Find where the given text appears and provide that cell's center as [X, Y] coordinate. 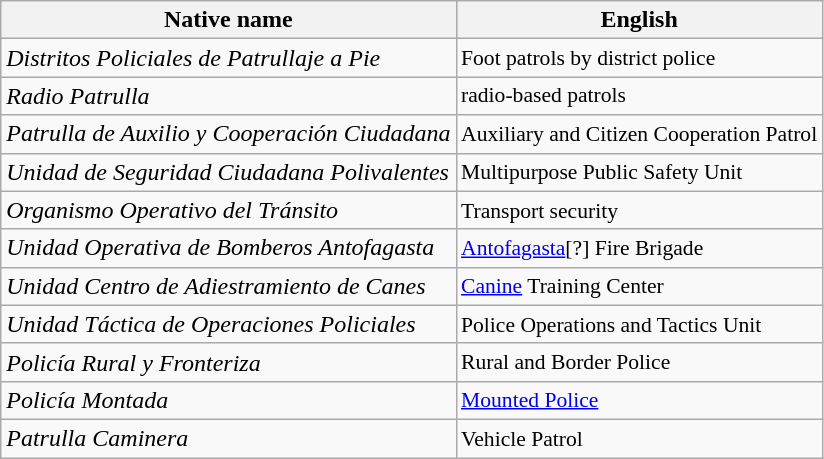
Unidad Táctica de Operaciones Policiales [228, 324]
Transport security [639, 210]
Organismo Operativo del Tránsito [228, 210]
Foot patrols by district police [639, 58]
Antofagasta[?] Fire Brigade [639, 248]
Multipurpose Public Safety Unit [639, 172]
Unidad Centro de Adiestramiento de Canes [228, 286]
radio-based patrols [639, 96]
Distritos Policiales de Patrullaje a Pie [228, 58]
Radio Patrulla [228, 96]
Policía Montada [228, 400]
Policía Rural y Fronteriza [228, 362]
Unidad de Seguridad Ciudadana Polivalentes [228, 172]
Mounted Police [639, 400]
Rural and Border Police [639, 362]
Native name [228, 20]
Auxiliary and Citizen Cooperation Patrol [639, 134]
Unidad Operativa de Bomberos Antofagasta [228, 248]
English [639, 20]
Vehicle Patrol [639, 438]
Patrulla de Auxilio y Cooperación Ciudadana [228, 134]
Patrulla Caminera [228, 438]
Police Operations and Tactics Unit [639, 324]
Canine Training Center [639, 286]
